Detect which cell encompasses the target text, then output its (X, Y) center coordinate. 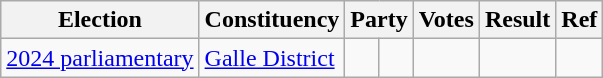
Votes (446, 20)
Election (100, 20)
Constituency (272, 20)
Ref (580, 20)
2024 parliamentary (100, 58)
Galle District (272, 58)
Result (517, 20)
Party (379, 20)
